Detect which cell encompasses the target text, then output its (X, Y) center coordinate. 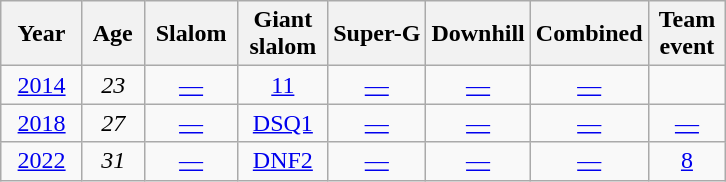
Age (113, 34)
Giant slalom (283, 34)
Year (42, 34)
23 (113, 85)
DSQ1 (283, 123)
Combined (589, 34)
Super-G (377, 34)
DNF2 (283, 161)
8 (687, 161)
Downhill (478, 34)
Team event (687, 34)
27 (113, 123)
2018 (42, 123)
11 (283, 85)
Slalom (191, 34)
2022 (42, 161)
2014 (42, 85)
31 (113, 161)
